Scan for the cell matching the given text and deliver its (x, y) coordinate at center. 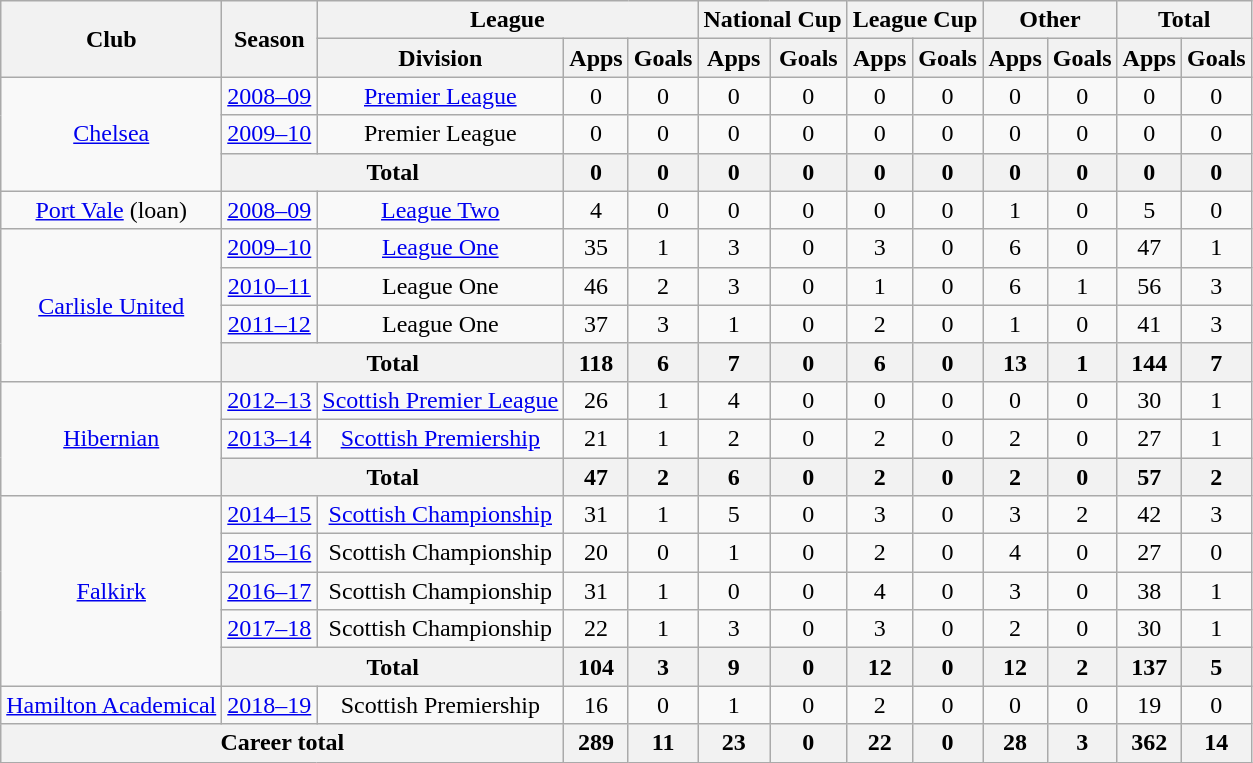
2016–17 (270, 591)
21 (596, 438)
11 (663, 743)
Career total (282, 743)
23 (734, 743)
38 (1149, 591)
20 (596, 553)
2015–16 (270, 553)
Chelsea (112, 134)
56 (1149, 286)
46 (596, 286)
9 (734, 667)
35 (596, 248)
2010–11 (270, 286)
Division (440, 58)
Other (1050, 20)
42 (1149, 515)
2014–15 (270, 515)
Hibernian (112, 438)
41 (1149, 324)
362 (1149, 743)
144 (1149, 362)
57 (1149, 477)
Season (270, 39)
Port Vale (loan) (112, 210)
2017–18 (270, 629)
2011–12 (270, 324)
League Cup (915, 20)
National Cup (772, 20)
13 (1015, 362)
289 (596, 743)
Carlisle United (112, 305)
26 (596, 400)
League Two (440, 210)
2012–13 (270, 400)
2013–14 (270, 438)
14 (1216, 743)
Club (112, 39)
104 (596, 667)
2018–19 (270, 705)
118 (596, 362)
19 (1149, 705)
28 (1015, 743)
Falkirk (112, 591)
Hamilton Academical (112, 705)
16 (596, 705)
37 (596, 324)
League (508, 20)
137 (1149, 667)
Scottish Premier League (440, 400)
